For the text-containing cell, return its midpoint in (x, y) coordinate format. 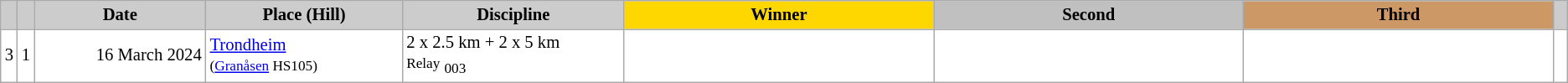
Date (121, 14)
Trondheim(Granåsen HS105) (305, 55)
Place (Hill) (305, 14)
Discipline (513, 14)
Second (1089, 14)
Third (1399, 14)
3 (9, 55)
1 (26, 55)
2 x 2.5 km + 2 x 5 kmRelay 003 (513, 55)
16 March 2024 (121, 55)
Winner (779, 14)
